Identify which cell holds the provided text, then report its [x, y] central coordinate. 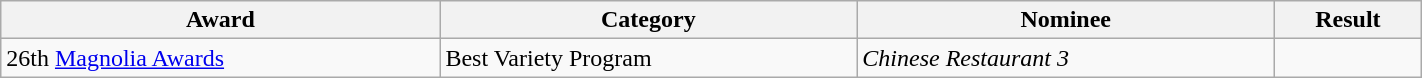
26th Magnolia Awards [220, 58]
Award [220, 20]
Best Variety Program [648, 58]
Chinese Restaurant 3 [1066, 58]
Result [1348, 20]
Category [648, 20]
Nominee [1066, 20]
